From the cell containing the given text, extract its center point as (x, y) coordinate. 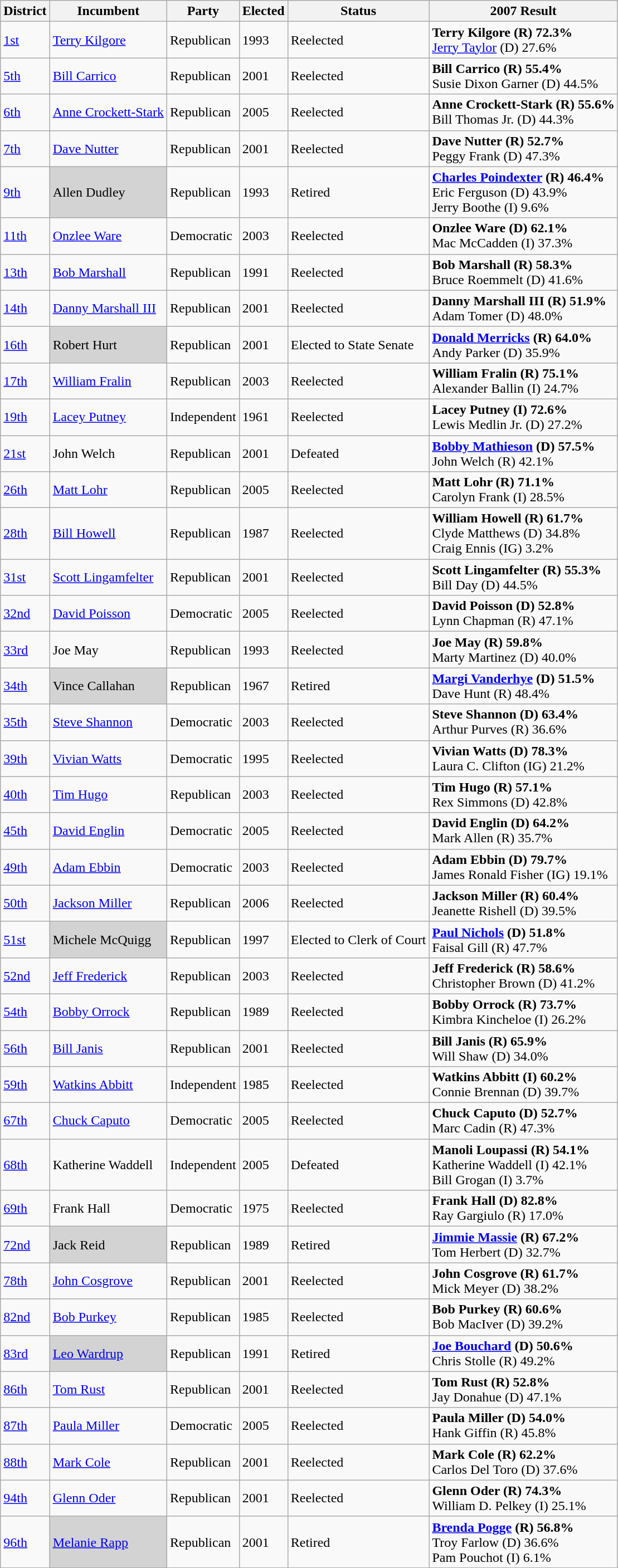
Paula Miller (D) 54.0% Hank Giffin (R) 45.8% (524, 1426)
51st (25, 939)
Bobby Orrock (108, 1012)
69th (25, 1209)
Onzlee Ware (108, 236)
Tim Hugo (R) 57.1% Rex Simmons (D) 42.8% (524, 794)
33rd (25, 649)
Danny Marshall III (R) 51.9% Adam Tomer (D) 48.0% (524, 309)
Manoli Loupassi (R) 54.1% Katherine Waddell (I) 42.1% Bill Grogan (I) 3.7% (524, 1165)
Mark Cole (R) 62.2% Carlos Del Toro (D) 37.6% (524, 1462)
82nd (25, 1317)
68th (25, 1165)
Leo Wardrup (108, 1354)
94th (25, 1498)
56th (25, 1048)
Bill Carrico (R) 55.4% Susie Dixon Garner (D) 44.5% (524, 76)
Bob Purkey (108, 1317)
Vivian Watts (D) 78.3% Laura C. Clifton (IG) 21.2% (524, 759)
Adam Ebbin (D) 79.7% James Ronald Fisher (IG) 19.1% (524, 867)
Glenn Oder (108, 1498)
Lacey Putney (108, 417)
40th (25, 794)
32nd (25, 614)
Matt Lohr (108, 490)
45th (25, 831)
Jackson Miller (R) 60.4% Jeanette Rishell (D) 39.5% (524, 903)
39th (25, 759)
Glenn Oder (R) 74.3% William D. Pelkey (I) 25.1% (524, 1498)
Steve Shannon (108, 722)
Chuck Caputo (D) 52.7% Marc Cadin (R) 47.3% (524, 1121)
16th (25, 344)
Joe Bouchard (D) 50.6% Chris Stolle (R) 49.2% (524, 1354)
88th (25, 1462)
Dave Nutter (108, 148)
14th (25, 309)
John Cosgrove (R) 61.7% Mick Meyer (D) 38.2% (524, 1281)
David Poisson (108, 614)
John Welch (108, 453)
District (25, 11)
Frank Hall (108, 1209)
67th (25, 1121)
1967 (263, 686)
7th (25, 148)
Adam Ebbin (108, 867)
13th (25, 272)
72nd (25, 1244)
Michele McQuigg (108, 939)
Tim Hugo (108, 794)
Bobby Orrock (R) 73.7% Kimbra Kincheloe (I) 26.2% (524, 1012)
Paul Nichols (D) 51.8% Faisal Gill (R) 47.7% (524, 939)
Jimmie Massie (R) 67.2% Tom Herbert (D) 32.7% (524, 1244)
78th (25, 1281)
Onzlee Ware (D) 62.1% Mac McCadden (I) 37.3% (524, 236)
1997 (263, 939)
87th (25, 1426)
31st (25, 577)
28th (25, 534)
1st (25, 40)
Incumbent (108, 11)
Paula Miller (108, 1426)
9th (25, 192)
Status (358, 11)
Jack Reid (108, 1244)
Melanie Rapp (108, 1542)
2006 (263, 903)
Matt Lohr (R) 71.1% Carolyn Frank (I) 28.5% (524, 490)
Bobby Mathieson (D) 57.5% John Welch (R) 42.1% (524, 453)
19th (25, 417)
Donald Merricks (R) 64.0% Andy Parker (D) 35.9% (524, 344)
Tom Rust (108, 1389)
54th (25, 1012)
Bill Howell (108, 534)
Scott Lingamfelter (R) 55.3% Bill Day (D) 44.5% (524, 577)
Lacey Putney (I) 72.6% Lewis Medlin Jr. (D) 27.2% (524, 417)
William Fralin (108, 381)
Chuck Caputo (108, 1121)
Anne Crockett-Stark (R) 55.6% Bill Thomas Jr. (D) 44.3% (524, 113)
Scott Lingamfelter (108, 577)
Watkins Abbitt (108, 1085)
52nd (25, 976)
Bob Purkey (R) 60.6% Bob MacIver (D) 39.2% (524, 1317)
William Fralin (R) 75.1% Alexander Ballin (I) 24.7% (524, 381)
Terry Kilgore (R) 72.3% Jerry Taylor (D) 27.6% (524, 40)
Bill Janis (R) 65.9% Will Shaw (D) 34.0% (524, 1048)
26th (25, 490)
59th (25, 1085)
1995 (263, 759)
William Howell (R) 61.7% Clyde Matthews (D) 34.8% Craig Ennis (IG) 3.2% (524, 534)
Tom Rust (R) 52.8% Jay Donahue (D) 47.1% (524, 1389)
86th (25, 1389)
21st (25, 453)
Mark Cole (108, 1462)
John Cosgrove (108, 1281)
David Englin (108, 831)
Terry Kilgore (108, 40)
Elected to State Senate (358, 344)
1961 (263, 417)
34th (25, 686)
Elected to Clerk of Court (358, 939)
Party (203, 11)
Vince Callahan (108, 686)
Bob Marshall (108, 272)
Joe May (R) 59.8% Marty Martinez (D) 40.0% (524, 649)
Katherine Waddell (108, 1165)
Anne Crockett-Stark (108, 113)
Bill Carrico (108, 76)
Allen Dudley (108, 192)
Margi Vanderhye (D) 51.5% Dave Hunt (R) 48.4% (524, 686)
Frank Hall (D) 82.8% Ray Gargiulo (R) 17.0% (524, 1209)
6th (25, 113)
Joe May (108, 649)
17th (25, 381)
Jeff Frederick (108, 976)
Vivian Watts (108, 759)
1975 (263, 1209)
David Englin (D) 64.2% Mark Allen (R) 35.7% (524, 831)
96th (25, 1542)
Robert Hurt (108, 344)
Danny Marshall III (108, 309)
Steve Shannon (D) 63.4% Arthur Purves (R) 36.6% (524, 722)
Brenda Pogge (R) 56.8% Troy Farlow (D) 36.6% Pam Pouchot (I) 6.1% (524, 1542)
Dave Nutter (R) 52.7% Peggy Frank (D) 47.3% (524, 148)
Elected (263, 11)
Jackson Miller (108, 903)
83rd (25, 1354)
5th (25, 76)
Bob Marshall (R) 58.3% Bruce Roemmelt (D) 41.6% (524, 272)
Jeff Frederick (R) 58.6% Christopher Brown (D) 41.2% (524, 976)
35th (25, 722)
David Poisson (D) 52.8% Lynn Chapman (R) 47.1% (524, 614)
50th (25, 903)
Charles Poindexter (R) 46.4% Eric Ferguson (D) 43.9% Jerry Boothe (I) 9.6% (524, 192)
Bill Janis (108, 1048)
2007 Result (524, 11)
49th (25, 867)
11th (25, 236)
1987 (263, 534)
Watkins Abbitt (I) 60.2% Connie Brennan (D) 39.7% (524, 1085)
